For the text-containing cell, return its midpoint in [X, Y] coordinate format. 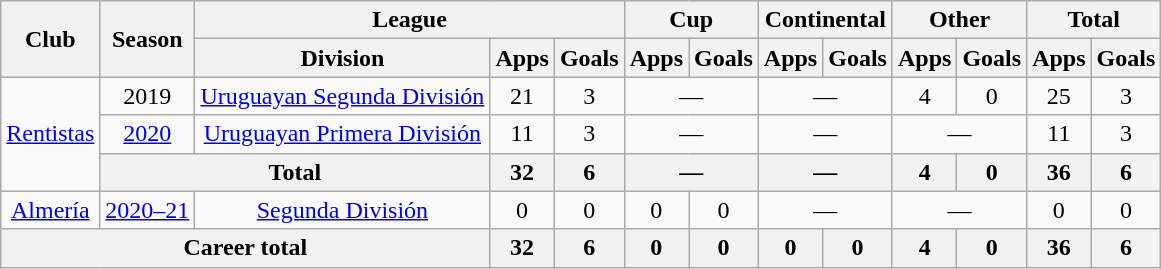
League [410, 20]
Career total [246, 248]
21 [522, 96]
Almería [50, 210]
2020 [148, 134]
25 [1059, 96]
Continental [825, 20]
Uruguayan Primera División [342, 134]
Uruguayan Segunda División [342, 96]
Cup [691, 20]
Rentistas [50, 134]
Club [50, 39]
Segunda División [342, 210]
Division [342, 58]
Season [148, 39]
Other [959, 20]
2020–21 [148, 210]
2019 [148, 96]
